Extract the (x, y) coordinate from the center of the cell holding the provided text.  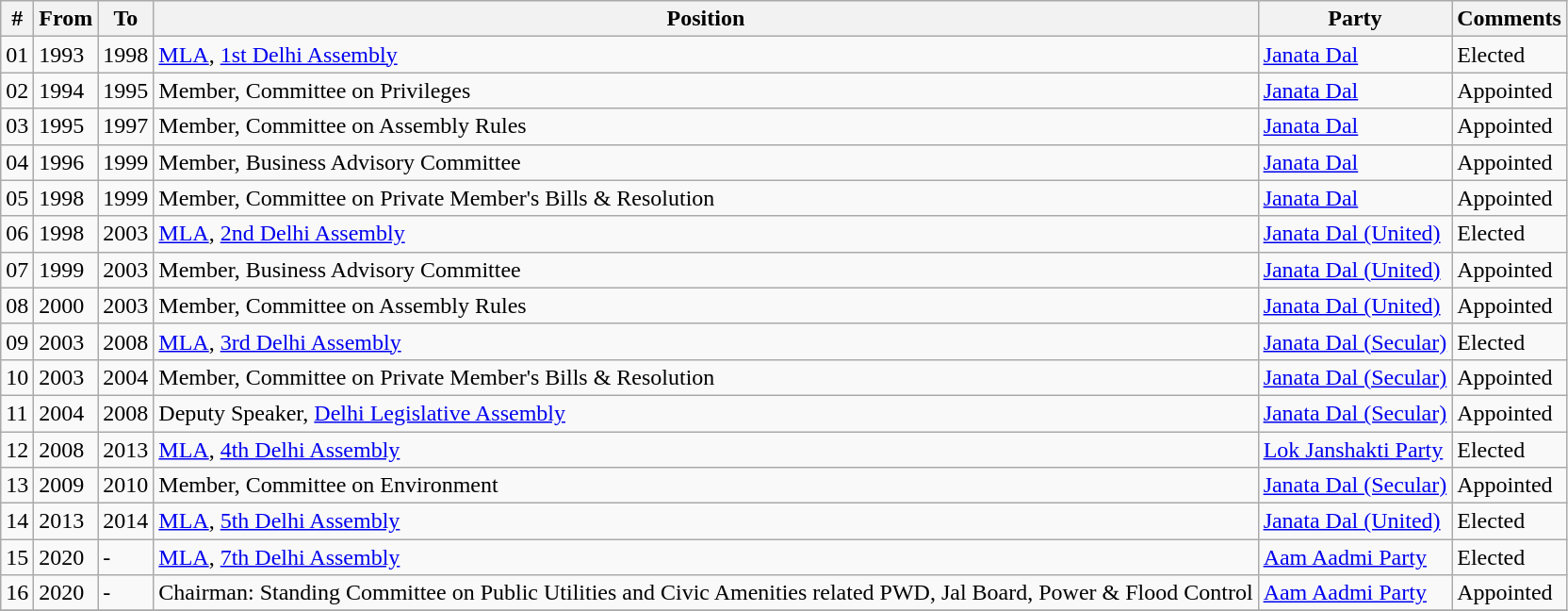
01 (17, 55)
16 (17, 593)
MLA, 2nd Delhi Assembly (706, 234)
Party (1355, 19)
1997 (126, 126)
Deputy Speaker, Delhi Legislative Assembly (706, 413)
1993 (66, 55)
06 (17, 234)
04 (17, 162)
15 (17, 557)
14 (17, 521)
10 (17, 377)
2009 (66, 486)
2014 (126, 521)
Member, Committee on Environment (706, 486)
2010 (126, 486)
03 (17, 126)
MLA, 7th Delhi Assembly (706, 557)
07 (17, 270)
MLA, 4th Delhi Assembly (706, 450)
09 (17, 341)
Chairman: Standing Committee on Public Utilities and Civic Amenities related PWD, Jal Board, Power & Flood Control (706, 593)
2000 (66, 305)
02 (17, 91)
11 (17, 413)
05 (17, 198)
# (17, 19)
To (126, 19)
Lok Janshakti Party (1355, 450)
08 (17, 305)
13 (17, 486)
MLA, 3rd Delhi Assembly (706, 341)
Comments (1510, 19)
MLA, 5th Delhi Assembly (706, 521)
1996 (66, 162)
1994 (66, 91)
Position (706, 19)
From (66, 19)
Member, Committee on Privileges (706, 91)
MLA, 1st Delhi Assembly (706, 55)
12 (17, 450)
